Determine the (x, y) coordinate at the center of the cell enclosing the given text.  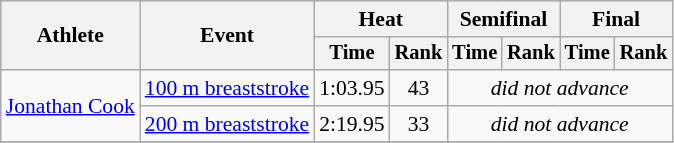
Athlete (70, 36)
100 m breaststroke (227, 88)
43 (419, 88)
Heat (380, 19)
Event (227, 36)
2:19.95 (352, 124)
Final (616, 19)
Jonathan Cook (70, 106)
1:03.95 (352, 88)
200 m breaststroke (227, 124)
33 (419, 124)
Semifinal (503, 19)
